Search for the cell housing the specified text and yield its (x, y) center coordinate. 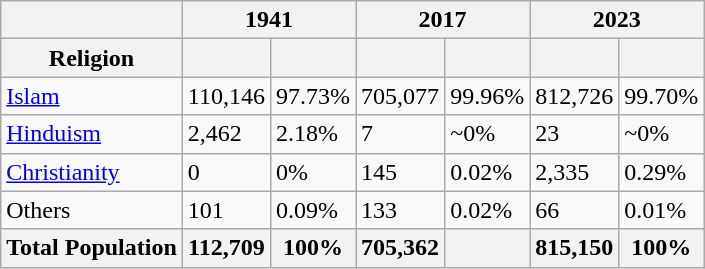
2017 (443, 20)
110,146 (226, 96)
705,077 (400, 96)
97.73% (312, 96)
Christianity (92, 172)
Total Population (92, 248)
99.96% (488, 96)
133 (400, 210)
112,709 (226, 248)
0.09% (312, 210)
705,362 (400, 248)
0 (226, 172)
Religion (92, 58)
0.29% (662, 172)
2,462 (226, 134)
0% (312, 172)
812,726 (574, 96)
99.70% (662, 96)
23 (574, 134)
66 (574, 210)
Others (92, 210)
Hinduism (92, 134)
2023 (617, 20)
7 (400, 134)
815,150 (574, 248)
1941 (268, 20)
Islam (92, 96)
2.18% (312, 134)
0.01% (662, 210)
101 (226, 210)
145 (400, 172)
2,335 (574, 172)
